Extract the (x, y) coordinate from the center of the cell holding the provided text.  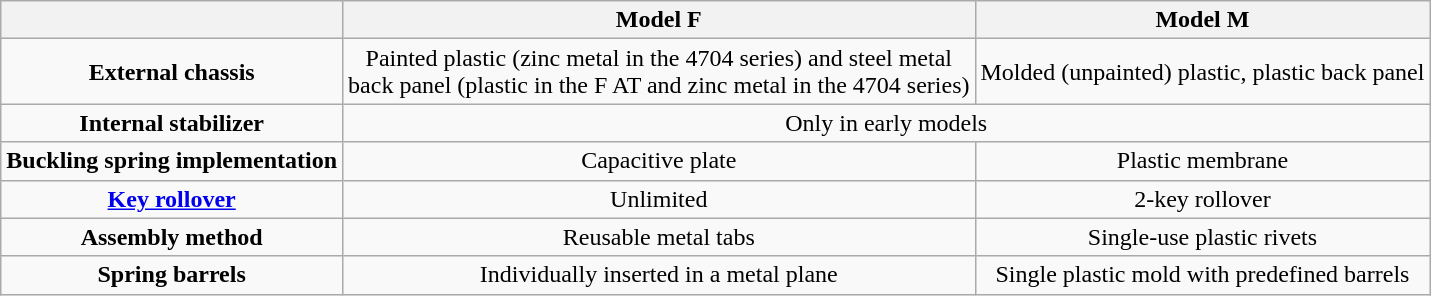
Model F (659, 20)
Only in early models (886, 123)
Reusable metal tabs (659, 237)
Spring barrels (172, 275)
Single plastic mold with predefined barrels (1202, 275)
Unlimited (659, 199)
Plastic membrane (1202, 161)
Buckling spring implementation (172, 161)
Key rollover (172, 199)
Single-use plastic rivets (1202, 237)
Capacitive plate (659, 161)
Internal stabilizer (172, 123)
Molded (unpainted) plastic, plastic back panel (1202, 72)
Assembly method (172, 237)
Model M (1202, 20)
External chassis (172, 72)
Painted plastic (zinc metal in the 4704 series) and steel metalback panel (plastic in the F AT and zinc metal in the 4704 series) (659, 72)
Individually inserted in a metal plane (659, 275)
2-key rollover (1202, 199)
